Return [X, Y] of the center of cell containing provided text 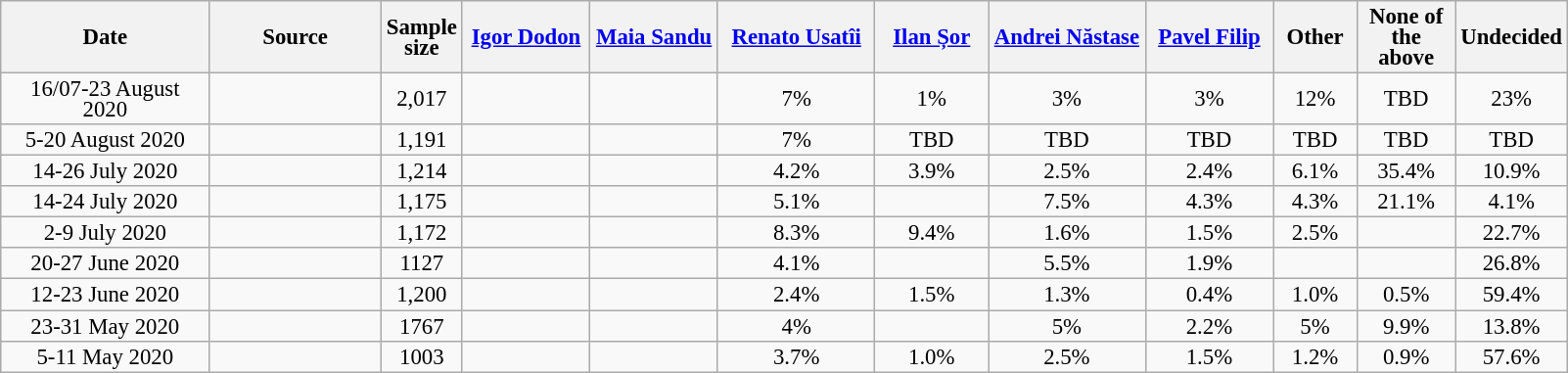
35.4% [1406, 171]
22.7% [1511, 233]
Other [1315, 37]
12% [1315, 100]
7.5% [1067, 202]
5-20 August 2020 [106, 140]
21.1% [1406, 202]
5-11 May 2020 [106, 356]
23% [1511, 100]
9.4% [932, 233]
Source [296, 37]
Maia Sandu [654, 37]
16/07-23 August 2020 [106, 100]
0.4% [1210, 295]
Sample size [421, 37]
Andrei Năstase [1067, 37]
0.5% [1406, 295]
13.8% [1511, 326]
1,214 [421, 171]
26.8% [1511, 264]
12-23 June 2020 [106, 295]
5.1% [797, 202]
Ilan Șor [932, 37]
None of the above [1406, 37]
20-27 June 2020 [106, 264]
1.9% [1210, 264]
3.7% [797, 356]
1003 [421, 356]
2,017 [421, 100]
2.2% [1210, 326]
4.2% [797, 171]
14-26 July 2020 [106, 171]
59.4% [1511, 295]
57.6% [1511, 356]
14-24 July 2020 [106, 202]
Date [106, 37]
1.3% [1067, 295]
1,175 [421, 202]
9.9% [1406, 326]
6.1% [1315, 171]
2-9 July 2020 [106, 233]
1,200 [421, 295]
Pavel Filip [1210, 37]
1,191 [421, 140]
1,172 [421, 233]
1.6% [1067, 233]
5.5% [1067, 264]
Renato Usatîi [797, 37]
1767 [421, 326]
8.3% [797, 233]
0.9% [1406, 356]
3.9% [932, 171]
Undecided [1511, 37]
23-31 May 2020 [106, 326]
1127 [421, 264]
1.2% [1315, 356]
1% [932, 100]
Igor Dodon [527, 37]
10.9% [1511, 171]
4% [797, 326]
